Output the [x, y] coordinate of the center of the cell containing the given text.  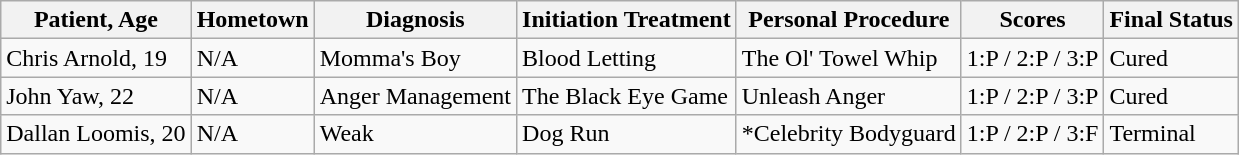
Momma's Boy [415, 58]
Diagnosis [415, 20]
Patient, Age [96, 20]
Hometown [252, 20]
1:P / 2:P / 3:F [1032, 134]
John Yaw, 22 [96, 96]
Chris Arnold, 19 [96, 58]
Final Status [1171, 20]
Personal Procedure [848, 20]
Unleash Anger [848, 96]
The Black Eye Game [627, 96]
Dog Run [627, 134]
Dallan Loomis, 20 [96, 134]
Weak [415, 134]
Blood Letting [627, 58]
Anger Management [415, 96]
Scores [1032, 20]
Terminal [1171, 134]
The Ol' Towel Whip [848, 58]
Initiation Treatment [627, 20]
*Celebrity Bodyguard [848, 134]
